For the text-containing cell, return its midpoint in (X, Y) coordinate format. 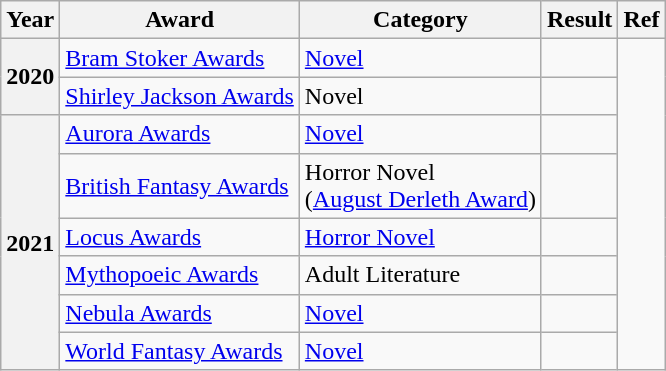
2020 (30, 77)
Category (420, 20)
Shirley Jackson Awards (180, 96)
Horror Novel(August Derleth Award) (420, 186)
Aurora Awards (180, 134)
Horror Novel (420, 237)
Year (30, 20)
Award (180, 20)
British Fantasy Awards (180, 186)
Result (579, 20)
World Fantasy Awards (180, 351)
2021 (30, 242)
Adult Literature (420, 275)
Bram Stoker Awards (180, 58)
Ref (642, 20)
Nebula Awards (180, 313)
Locus Awards (180, 237)
Mythopoeic Awards (180, 275)
